Search for the cell housing the specified text and yield its [X, Y] center coordinate. 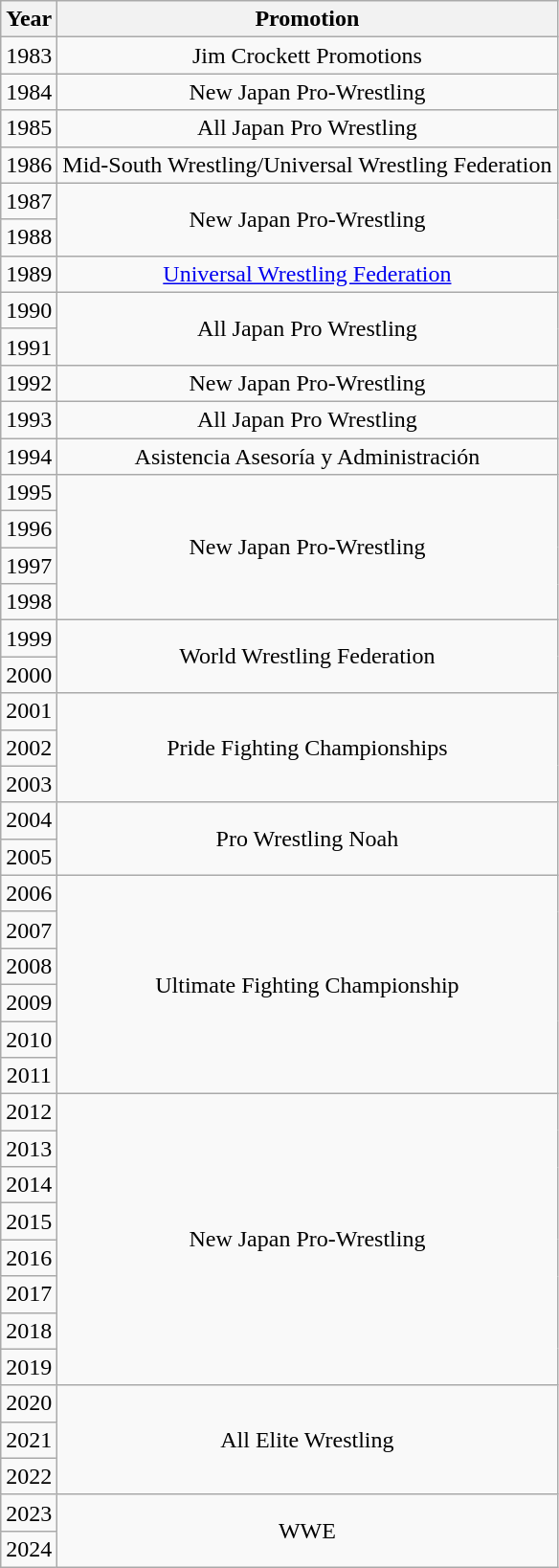
2011 [29, 1076]
World Wrestling Federation [307, 657]
1993 [29, 419]
1995 [29, 493]
2020 [29, 1403]
2007 [29, 930]
Pro Wrestling Noah [307, 839]
2008 [29, 966]
1986 [29, 165]
2024 [29, 1549]
Year [29, 19]
1985 [29, 128]
1991 [29, 347]
Universal Wrestling Federation [307, 274]
1988 [29, 237]
All Elite Wrestling [307, 1440]
1998 [29, 602]
2013 [29, 1149]
1989 [29, 274]
2010 [29, 1039]
1996 [29, 529]
WWE [307, 1531]
2019 [29, 1367]
Pride Fighting Championships [307, 748]
2003 [29, 784]
2017 [29, 1294]
1984 [29, 92]
1992 [29, 383]
Ultimate Fighting Championship [307, 984]
1990 [29, 310]
2000 [29, 675]
2018 [29, 1331]
Mid-South Wrestling/Universal Wrestling Federation [307, 165]
2006 [29, 893]
1999 [29, 638]
2015 [29, 1221]
2005 [29, 857]
2002 [29, 748]
2016 [29, 1258]
1987 [29, 201]
2004 [29, 820]
2001 [29, 711]
2022 [29, 1476]
1994 [29, 457]
2021 [29, 1440]
Jim Crockett Promotions [307, 56]
Asistencia Asesoría y Administración [307, 457]
1997 [29, 566]
2012 [29, 1112]
2014 [29, 1185]
1983 [29, 56]
Promotion [307, 19]
2023 [29, 1512]
2009 [29, 1002]
